Extract the [x, y] coordinate from the center of the cell holding the provided text.  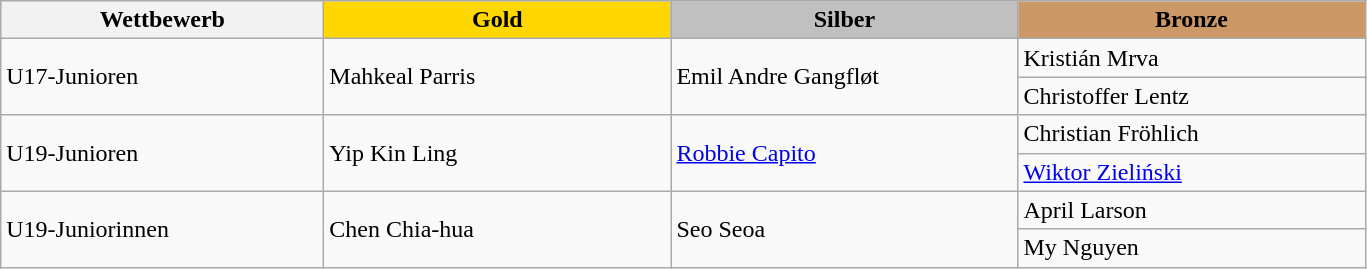
Wiktor Zieliński [1192, 172]
Yip Kin Ling [498, 153]
U19-Junioren [162, 153]
Robbie Capito [844, 153]
Emil Andre Gangfløt [844, 77]
Christoffer Lentz [1192, 96]
Christian Fröhlich [1192, 134]
Gold [498, 20]
Mahkeal Parris [498, 77]
U17-Junioren [162, 77]
Kristián Mrva [1192, 58]
U19-Juniorinnen [162, 229]
Wettbewerb [162, 20]
Silber [844, 20]
Bronze [1192, 20]
April Larson [1192, 210]
My Nguyen [1192, 248]
Chen Chia-hua [498, 229]
Seo Seoa [844, 229]
